Extract the (x, y) coordinate from the center of the cell holding the provided text.  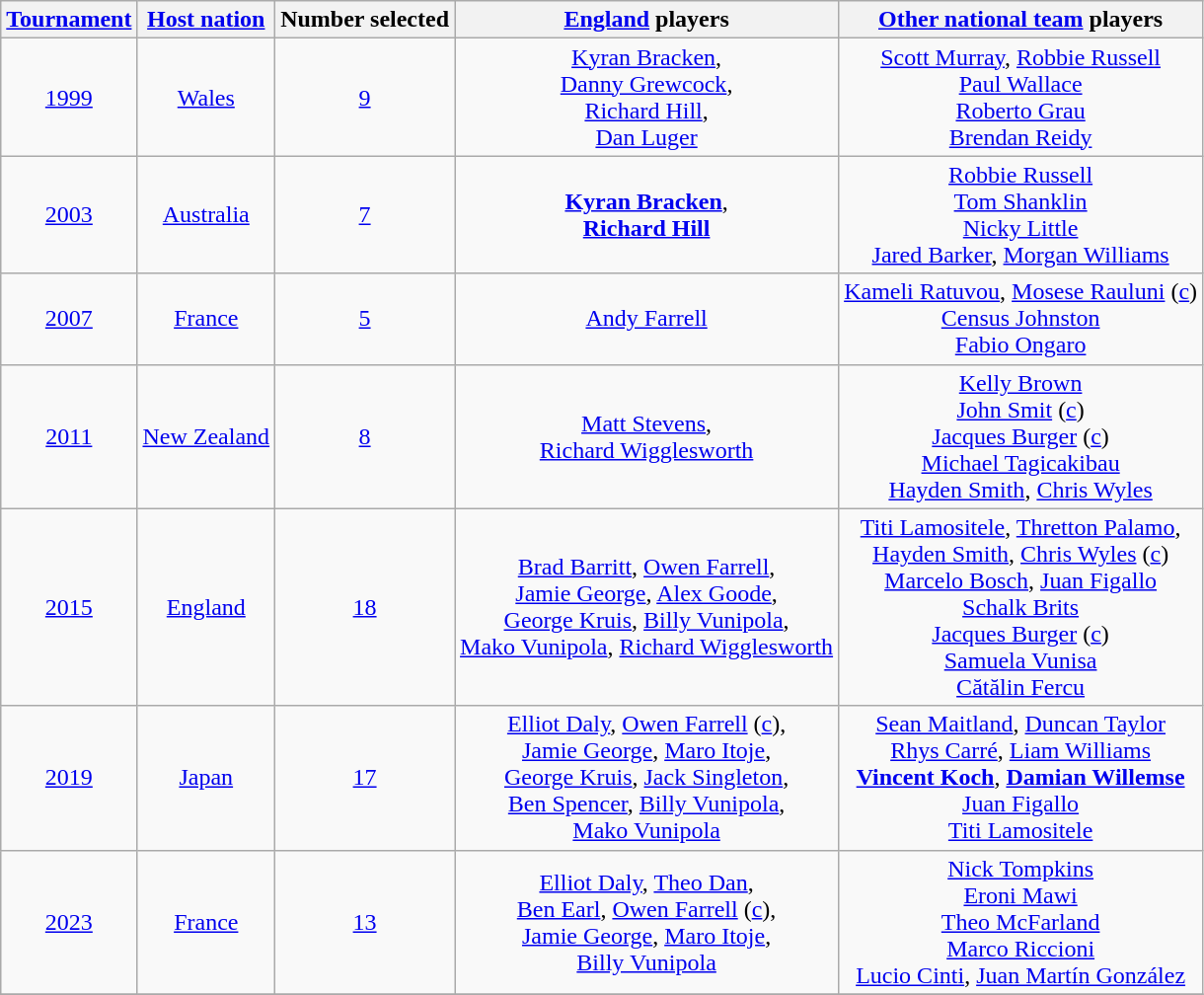
Sean Maitland, Duncan Taylor Rhys Carré, Liam Williams Vincent Koch, Damian Willemse Juan Figallo Titi Lamositele (1020, 778)
13 (365, 922)
9 (365, 97)
2003 (69, 215)
2007 (69, 319)
Andy Farrell (647, 319)
Scott Murray, Robbie Russell Paul Wallace Roberto Grau Brendan Reidy (1020, 97)
Number selected (365, 20)
Kelly Brown John Smit (c) Jacques Burger (c) Michael Tagicakibau Hayden Smith, Chris Wyles (1020, 436)
Tournament (69, 20)
England (206, 607)
2023 (69, 922)
England players (647, 20)
Nick Tompkins Eroni Mawi Theo McFarland Marco Riccioni Lucio Cinti, Juan Martín González (1020, 922)
2019 (69, 778)
Elliot Daly, Theo Dan,Ben Earl, Owen Farrell (c),Jamie George, Maro Itoje,Billy Vunipola (647, 922)
Matt Stevens,Richard Wigglesworth (647, 436)
Host nation (206, 20)
Brad Barritt, Owen Farrell,Jamie George, Alex Goode,George Kruis, Billy Vunipola,Mako Vunipola, Richard Wigglesworth (647, 607)
Other national team players (1020, 20)
Kyran Bracken,Richard Hill (647, 215)
Robbie Russell Tom Shanklin Nicky Little Jared Barker, Morgan Williams (1020, 215)
8 (365, 436)
Elliot Daly, Owen Farrell (c),Jamie George, Maro Itoje,George Kruis, Jack Singleton,Ben Spencer, Billy Vunipola,Mako Vunipola (647, 778)
18 (365, 607)
Wales (206, 97)
7 (365, 215)
1999 (69, 97)
17 (365, 778)
Japan (206, 778)
2015 (69, 607)
Kyran Bracken,Danny Grewcock,Richard Hill,Dan Luger (647, 97)
2011 (69, 436)
5 (365, 319)
Australia (206, 215)
New Zealand (206, 436)
Kameli Ratuvou, Mosese Rauluni (c) Census Johnston Fabio Ongaro (1020, 319)
